Scan for the cell matching the given text and deliver its [x, y] coordinate at center. 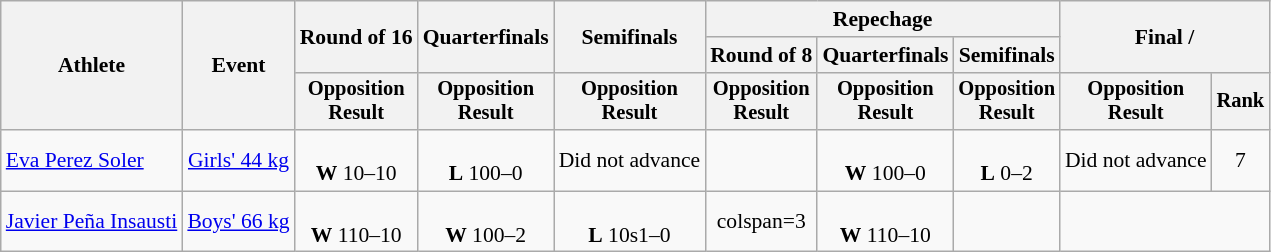
L 10s1–0 [630, 222]
colspan=3 [761, 222]
Javier Peña Insausti [92, 222]
L 100–0 [486, 160]
Girls' 44 kg [238, 160]
L 0–2 [1006, 160]
Final / [1164, 36]
Boys' 66 kg [238, 222]
W 100–2 [486, 222]
Rank [1241, 101]
Eva Perez Soler [92, 160]
Repechage [882, 19]
Round of 16 [356, 36]
W 100–0 [885, 160]
Round of 8 [761, 55]
W 10–10 [356, 160]
Event [238, 66]
7 [1241, 160]
Athlete [92, 66]
